Pinpoint the cell where the given text exists, returning its [x, y] midpoint coordinate. 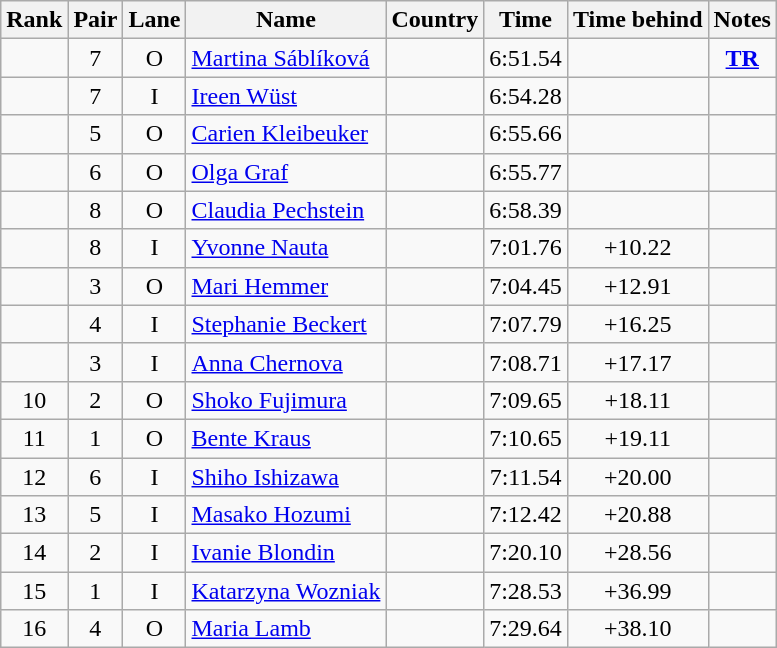
11 [34, 438]
7:08.71 [526, 362]
15 [34, 591]
+18.11 [638, 400]
6:51.54 [526, 58]
Yvonne Nauta [286, 248]
+10.22 [638, 248]
+19.11 [638, 438]
Maria Lamb [286, 629]
7:28.53 [526, 591]
+17.17 [638, 362]
7:07.79 [526, 324]
Olga Graf [286, 172]
Anna Chernova [286, 362]
Claudia Pechstein [286, 210]
6:58.39 [526, 210]
7:12.42 [526, 515]
Martina Sáblíková [286, 58]
Stephanie Beckert [286, 324]
12 [34, 477]
+16.25 [638, 324]
7:10.65 [526, 438]
+28.56 [638, 553]
Shoko Fujimura [286, 400]
6:55.66 [526, 134]
6:54.28 [526, 96]
Time behind [638, 20]
+38.10 [638, 629]
10 [34, 400]
Ivanie Blondin [286, 553]
6:55.77 [526, 172]
Notes [742, 20]
7:09.65 [526, 400]
7:20.10 [526, 553]
7:01.76 [526, 248]
13 [34, 515]
7:11.54 [526, 477]
Time [526, 20]
7:29.64 [526, 629]
Katarzyna Wozniak [286, 591]
TR [742, 58]
Bente Kraus [286, 438]
Ireen Wüst [286, 96]
+20.00 [638, 477]
7:04.45 [526, 286]
Pair [96, 20]
+20.88 [638, 515]
Shiho Ishizawa [286, 477]
Mari Hemmer [286, 286]
Name [286, 20]
+12.91 [638, 286]
Country [435, 20]
Carien Kleibeuker [286, 134]
Rank [34, 20]
14 [34, 553]
+36.99 [638, 591]
16 [34, 629]
Lane [154, 20]
Masako Hozumi [286, 515]
